Pinpoint the cell where the given text exists, returning its (x, y) midpoint coordinate. 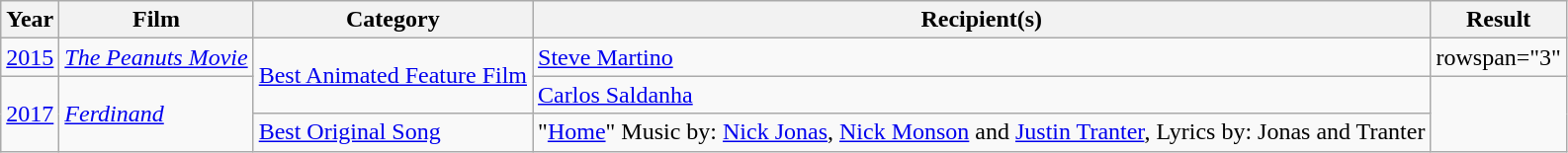
Steve Martino (982, 57)
Best Animated Feature Film (392, 76)
Year (30, 20)
Carlos Saldanha (982, 95)
Category (392, 20)
Recipient(s) (982, 20)
The Peanuts Movie (156, 57)
2015 (30, 57)
Film (156, 20)
Ferdinand (156, 114)
"Home" Music by: Nick Jonas, Nick Monson and Justin Tranter, Lyrics by: Jonas and Tranter (982, 132)
rowspan="3" (1499, 57)
2017 (30, 114)
Result (1499, 20)
Best Original Song (392, 132)
